Locate the cell with the specified text and output its [X, Y] center coordinate. 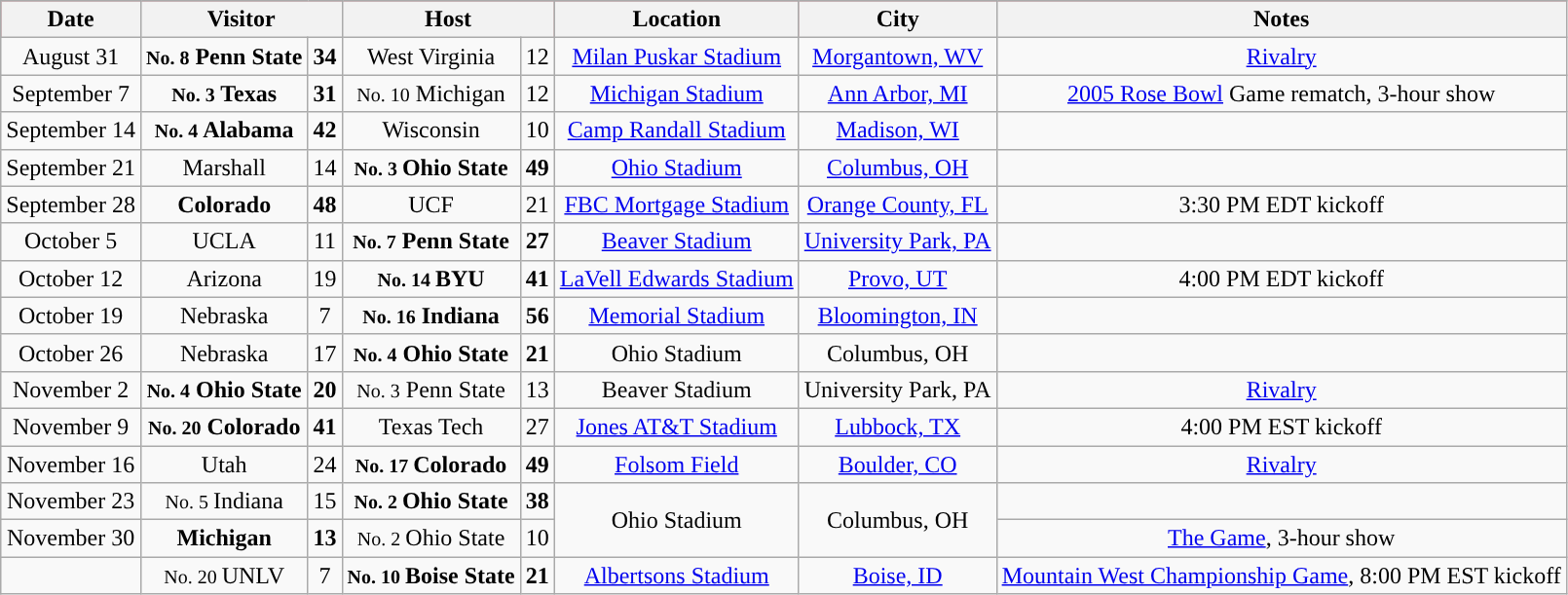
November 16 [71, 465]
Ann Arbor, MI [898, 93]
City [898, 19]
September 14 [71, 130]
Bloomington, IN [898, 316]
Marshall [224, 167]
Provo, UT [898, 279]
West Virginia [430, 56]
Albertsons Stadium [676, 576]
3:30 PM EDT kickoff [1282, 205]
Date [71, 19]
4:00 PM EDT kickoff [1282, 279]
No. 8 Penn State [224, 56]
Arizona [224, 279]
Visitor [242, 19]
October 12 [71, 279]
September 28 [71, 205]
Memorial Stadium [676, 316]
Lubbock, TX [898, 427]
Morgantown, WV [898, 56]
October 5 [71, 242]
38 [538, 502]
No. 3 Texas [224, 93]
No. 10 Michigan [430, 93]
No. 4 Alabama [224, 130]
42 [325, 130]
14 [325, 167]
Michigan [224, 539]
September 7 [71, 93]
Utah [224, 465]
No. 10 Boise State [430, 576]
Mountain West Championship Game, 8:00 PM EST kickoff [1282, 576]
No. 14 BYU [430, 279]
FBC Mortgage Stadium [676, 205]
56 [538, 316]
48 [325, 205]
Host [448, 19]
No. 17 Colorado [430, 465]
No. 3 Ohio State [430, 167]
October 19 [71, 316]
No. 20 UNLV [224, 576]
Jones AT&T Stadium [676, 427]
Boise, ID [898, 576]
November 30 [71, 539]
31 [325, 93]
No. 5 Indiana [224, 502]
Boulder, CO [898, 465]
2005 Rose Bowl Game rematch, 3-hour show [1282, 93]
November 9 [71, 427]
Madison, WI [898, 130]
Orange County, FL [898, 205]
Notes [1282, 19]
11 [325, 242]
17 [325, 353]
Wisconsin [430, 130]
34 [325, 56]
No. 3 Penn State [430, 390]
Folsom Field [676, 465]
Milan Puskar Stadium [676, 56]
Texas Tech [430, 427]
Colorado [224, 205]
Camp Randall Stadium [676, 130]
No. 20 Colorado [224, 427]
15 [325, 502]
August 31 [71, 56]
19 [325, 279]
Michigan Stadium [676, 93]
4:00 PM EST kickoff [1282, 427]
24 [325, 465]
20 [325, 390]
October 26 [71, 353]
No. 16 Indiana [430, 316]
November 23 [71, 502]
UCLA [224, 242]
Location [676, 19]
No. 7 Penn State [430, 242]
The Game, 3-hour show [1282, 539]
LaVell Edwards Stadium [676, 279]
November 2 [71, 390]
UCF [430, 205]
September 21 [71, 167]
